Search for the cell housing the specified text and yield its (X, Y) center coordinate. 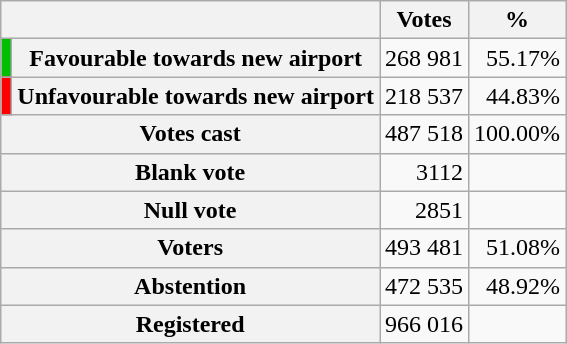
Registered (190, 324)
48.92% (518, 286)
3112 (424, 172)
Abstention (190, 286)
Blank vote (190, 172)
Votes (424, 20)
487 518 (424, 134)
493 481 (424, 248)
472 535 (424, 286)
Favourable towards new airport (196, 58)
218 537 (424, 96)
Votes cast (190, 134)
55.17% (518, 58)
Unfavourable towards new airport (196, 96)
268 981 (424, 58)
100.00% (518, 134)
44.83% (518, 96)
Voters (190, 248)
Null vote (190, 210)
2851 (424, 210)
% (518, 20)
966 016 (424, 324)
51.08% (518, 248)
